Detect which cell encompasses the target text, then output its (x, y) center coordinate. 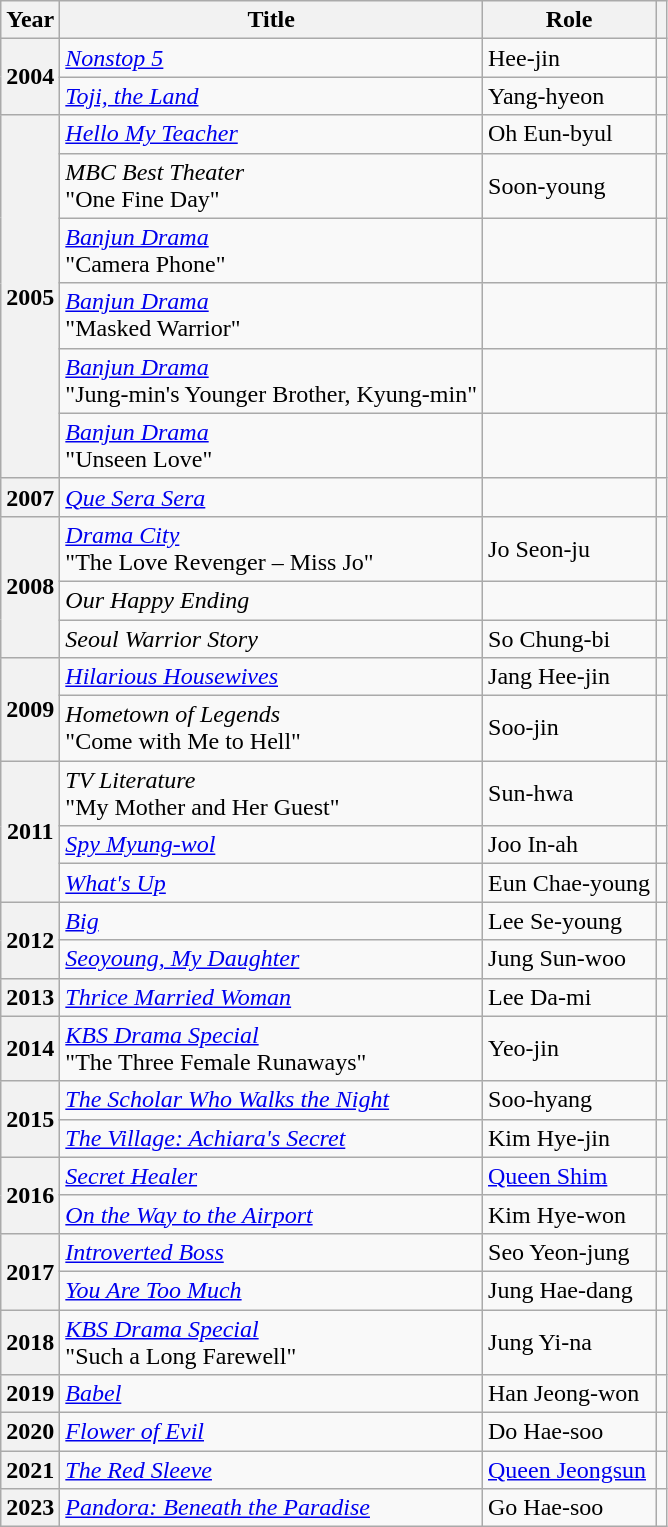
Banjun Drama"Camera Phone" (272, 250)
2007 (30, 497)
2016 (30, 1195)
Banjun Drama"Jung-min's Younger Brother, Kyung-min" (272, 380)
2013 (30, 997)
Kim Hye-jin (570, 1138)
Soo-hyang (570, 1100)
The Scholar Who Walks the Night (272, 1100)
Soo-jin (570, 728)
Nonstop 5 (272, 58)
Soon-young (570, 186)
Seo Yeon-jung (570, 1252)
Yeo-jin (570, 1048)
Seoul Warrior Story (272, 639)
Our Happy Ending (272, 600)
2009 (30, 710)
Go Hae-soo (570, 1508)
Jung Sun-woo (570, 959)
Role (570, 20)
What's Up (272, 883)
MBC Best Theater"One Fine Day" (272, 186)
2017 (30, 1271)
Babel (272, 1394)
Jo Seon-ju (570, 548)
2018 (30, 1342)
Year (30, 20)
Eun Chae-young (570, 883)
Jung Yi-na (570, 1342)
Oh Eun-byul (570, 134)
KBS Drama Special"Such a Long Farewell" (272, 1342)
2012 (30, 940)
Pandora: Beneath the Paradise (272, 1508)
2011 (30, 832)
Lee Da-mi (570, 997)
The Red Sleeve (272, 1470)
Hee-jin (570, 58)
2021 (30, 1470)
You Are Too Much (272, 1290)
2008 (30, 586)
Big (272, 921)
2014 (30, 1048)
Secret Healer (272, 1176)
Lee Se-young (570, 921)
2005 (30, 296)
Joo In-ah (570, 845)
Do Hae-soo (570, 1432)
TV Literature"My Mother and Her Guest" (272, 794)
Kim Hye-won (570, 1214)
Jung Hae-dang (570, 1290)
Title (272, 20)
Jang Hee-jin (570, 677)
Sun-hwa (570, 794)
Banjun Drama"Unseen Love" (272, 446)
2015 (30, 1119)
Introverted Boss (272, 1252)
Que Sera Sera (272, 497)
Spy Myung-wol (272, 845)
Hilarious Housewives (272, 677)
Thrice Married Woman (272, 997)
KBS Drama Special"The Three Female Runaways" (272, 1048)
Flower of Evil (272, 1432)
Han Jeong-won (570, 1394)
The Village: Achiara's Secret (272, 1138)
Banjun Drama"Masked Warrior" (272, 316)
Drama City"The Love Revenger – Miss Jo" (272, 548)
2004 (30, 77)
Seoyoung, My Daughter (272, 959)
2019 (30, 1394)
Toji, the Land (272, 96)
Queen Jeongsun (570, 1470)
2020 (30, 1432)
Queen Shim (570, 1176)
On the Way to the Airport (272, 1214)
So Chung-bi (570, 639)
2023 (30, 1508)
Hometown of Legends"Come with Me to Hell" (272, 728)
Hello My Teacher (272, 134)
Yang-hyeon (570, 96)
